For the text-containing cell, return its midpoint in [x, y] coordinate format. 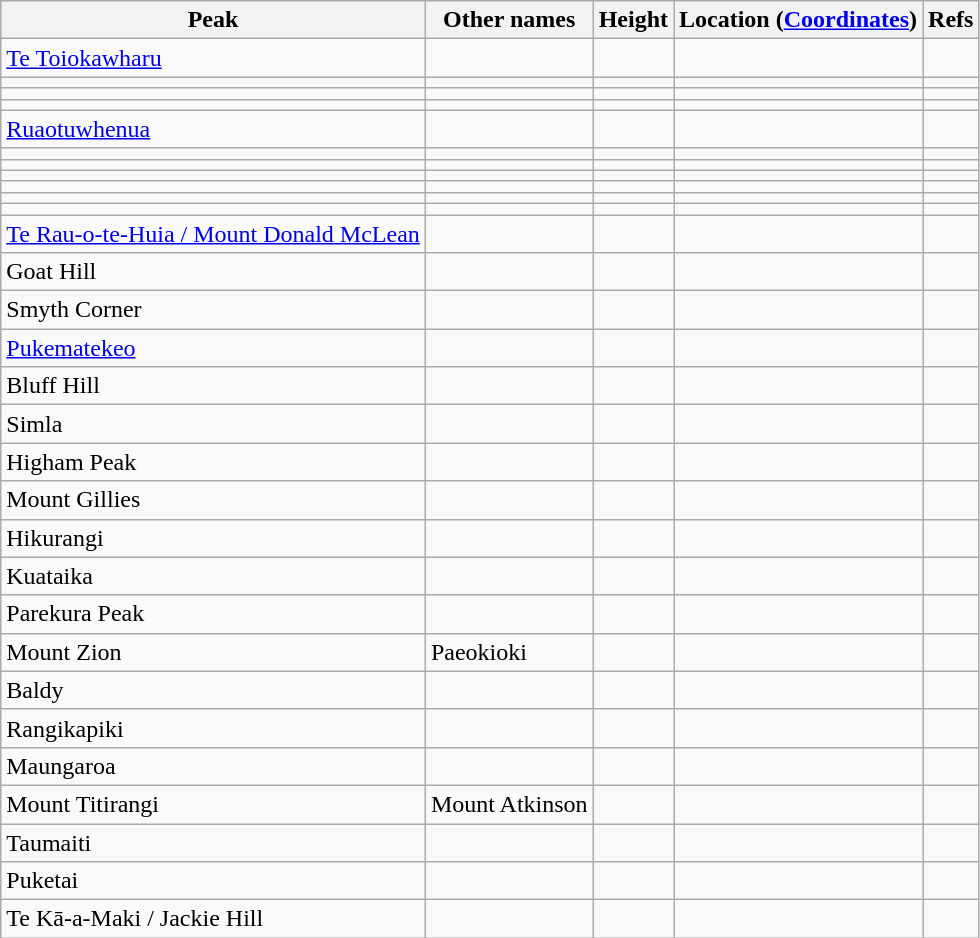
Smyth Corner [214, 310]
Simla [214, 424]
Ruaotuwhenua [214, 129]
Location (Coordinates) [798, 20]
Puketai [214, 881]
Refs [951, 20]
Mount Atkinson [509, 804]
Mount Zion [214, 652]
Kuataika [214, 576]
Parekura Peak [214, 614]
Te Rau-o-te-Huia / Mount Donald McLean [214, 233]
Baldy [214, 690]
Goat Hill [214, 272]
Paeokioki [509, 652]
Peak [214, 20]
Maungaroa [214, 766]
Mount Titirangi [214, 804]
Mount Gillies [214, 500]
Height [633, 20]
Te Kā-a-Maki / Jackie Hill [214, 919]
Other names [509, 20]
Te Toiokawharu [214, 58]
Rangikapiki [214, 728]
Taumaiti [214, 843]
Pukematekeo [214, 348]
Hikurangi [214, 538]
Bluff Hill [214, 386]
Higham Peak [214, 462]
